Detect which cell encompasses the target text, then output its [x, y] center coordinate. 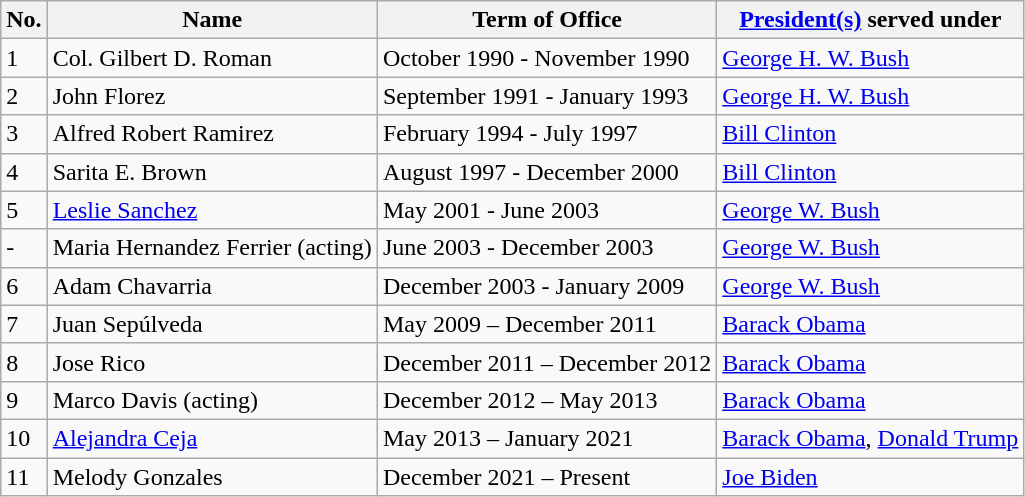
5 [24, 210]
Jose Rico [212, 362]
Alejandra Ceja [212, 438]
4 [24, 172]
8 [24, 362]
1 [24, 58]
February 1994 - July 1997 [546, 134]
No. [24, 20]
John Florez [212, 96]
August 1997 - December 2000 [546, 172]
May 2009 – December 2011 [546, 324]
Term of Office [546, 20]
9 [24, 400]
May 2001 - June 2003 [546, 210]
Joe Biden [870, 477]
December 2003 - January 2009 [546, 286]
Leslie Sanchez [212, 210]
Alfred Robert Ramirez [212, 134]
10 [24, 438]
October 1990 - November 1990 [546, 58]
Melody Gonzales [212, 477]
Adam Chavarria [212, 286]
3 [24, 134]
Juan Sepúlveda [212, 324]
Marco Davis (acting) [212, 400]
6 [24, 286]
7 [24, 324]
Barack Obama, Donald Trump [870, 438]
Maria Hernandez Ferrier (acting) [212, 248]
September 1991 - January 1993 [546, 96]
President(s) served under [870, 20]
June 2003 - December 2003 [546, 248]
December 2012 – May 2013 [546, 400]
11 [24, 477]
Sarita E. Brown [212, 172]
December 2011 – December 2012 [546, 362]
December 2021 – Present [546, 477]
- [24, 248]
May 2013 – January 2021 [546, 438]
2 [24, 96]
Col. Gilbert D. Roman [212, 58]
Name [212, 20]
